Return [X, Y] of the center of cell containing provided text 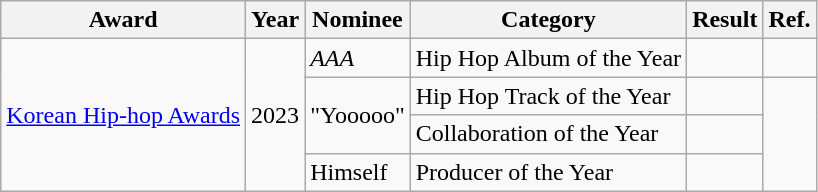
Category [548, 20]
Collaboration of the Year [548, 134]
Ref. [790, 20]
Producer of the Year [548, 172]
Hip Hop Track of the Year [548, 96]
Hip Hop Album of the Year [548, 58]
Year [276, 20]
Result [725, 20]
Himself [358, 172]
2023 [276, 115]
AAA [358, 58]
Korean Hip-hop Awards [124, 115]
Nominee [358, 20]
Award [124, 20]
"Yooooo" [358, 115]
